Output the (x, y) coordinate of the center of the cell containing the given text.  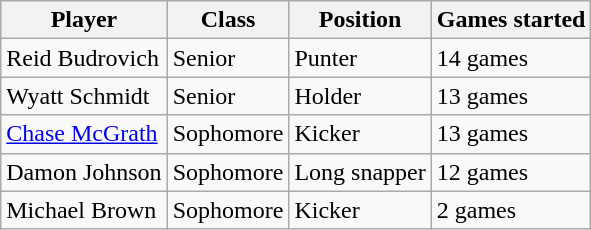
Wyatt Schmidt (84, 96)
Holder (360, 96)
Player (84, 20)
Class (228, 20)
Long snapper (360, 172)
Michael Brown (84, 210)
14 games (511, 58)
12 games (511, 172)
Damon Johnson (84, 172)
Chase McGrath (84, 134)
Games started (511, 20)
2 games (511, 210)
Position (360, 20)
Punter (360, 58)
Reid Budrovich (84, 58)
